Locate the cell with the specified text and output its [X, Y] center coordinate. 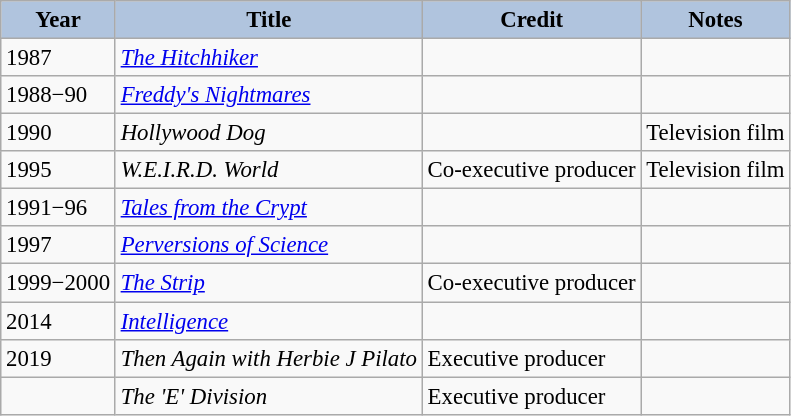
1997 [58, 245]
Freddy's Nightmares [268, 95]
Perversions of Science [268, 245]
1991−96 [58, 208]
The Hitchhiker [268, 58]
Notes [716, 20]
Intelligence [268, 321]
Tales from the Crypt [268, 208]
1990 [58, 133]
1995 [58, 170]
The Strip [268, 283]
Then Again with Herbie J Pilato [268, 358]
W.E.I.R.D. World [268, 170]
2019 [58, 358]
1987 [58, 58]
Hollywood Dog [268, 133]
Year [58, 20]
Credit [532, 20]
1988−90 [58, 95]
Title [268, 20]
The 'E' Division [268, 396]
1999−2000 [58, 283]
2014 [58, 321]
